Return the (x, y) coordinate for the center point of the cell that contains the specified text.  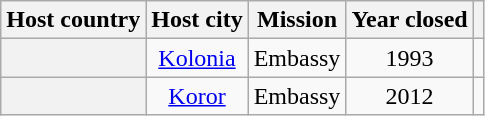
Host city (197, 20)
1993 (410, 58)
2012 (410, 96)
Year closed (410, 20)
Mission (297, 20)
Koror (197, 96)
Host country (74, 20)
Kolonia (197, 58)
